Provide the [X, Y] coordinate of the cell's center where the given text is located.  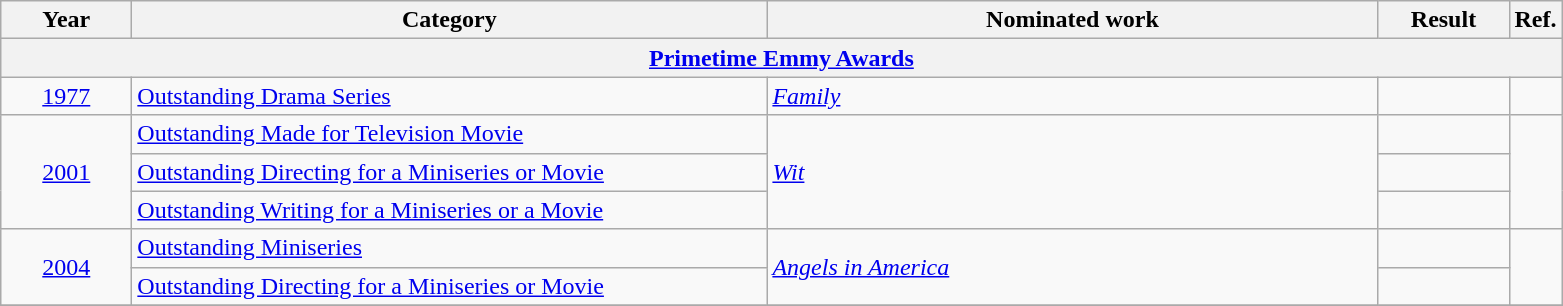
2004 [66, 267]
Ref. [1536, 20]
Wit [1072, 172]
Category [450, 20]
Result [1444, 20]
Outstanding Made for Television Movie [450, 134]
Angels in America [1072, 267]
1977 [66, 96]
2001 [66, 172]
Year [66, 20]
Nominated work [1072, 20]
Outstanding Miniseries [450, 248]
Family [1072, 96]
Primetime Emmy Awards [782, 58]
Outstanding Drama Series [450, 96]
Outstanding Writing for a Miniseries or a Movie [450, 210]
